Return (x, y) of the center of cell containing provided text 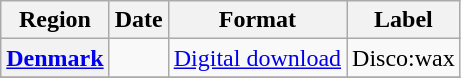
Disco:wax (404, 58)
Date (138, 20)
Format (257, 20)
Region (55, 20)
Denmark (55, 58)
Digital download (257, 58)
Label (404, 20)
